Locate the cell with the specified text and output its [X, Y] center coordinate. 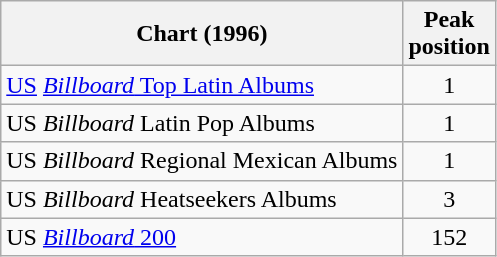
US Billboard Latin Pop Albums [202, 123]
152 [449, 237]
3 [449, 199]
US Billboard Regional Mexican Albums [202, 161]
US Billboard Top Latin Albums [202, 85]
Chart (1996) [202, 34]
US Billboard Heatseekers Albums [202, 199]
Peakposition [449, 34]
US Billboard 200 [202, 237]
